For the text-containing cell, return its midpoint in (X, Y) coordinate format. 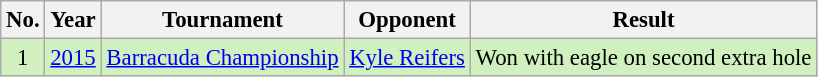
Tournament (222, 20)
Kyle Reifers (407, 58)
Opponent (407, 20)
1 (23, 58)
Barracuda Championship (222, 58)
Year (73, 20)
2015 (73, 58)
No. (23, 20)
Result (644, 20)
Won with eagle on second extra hole (644, 58)
